Find where the given text appears and provide that cell's center as (X, Y) coordinate. 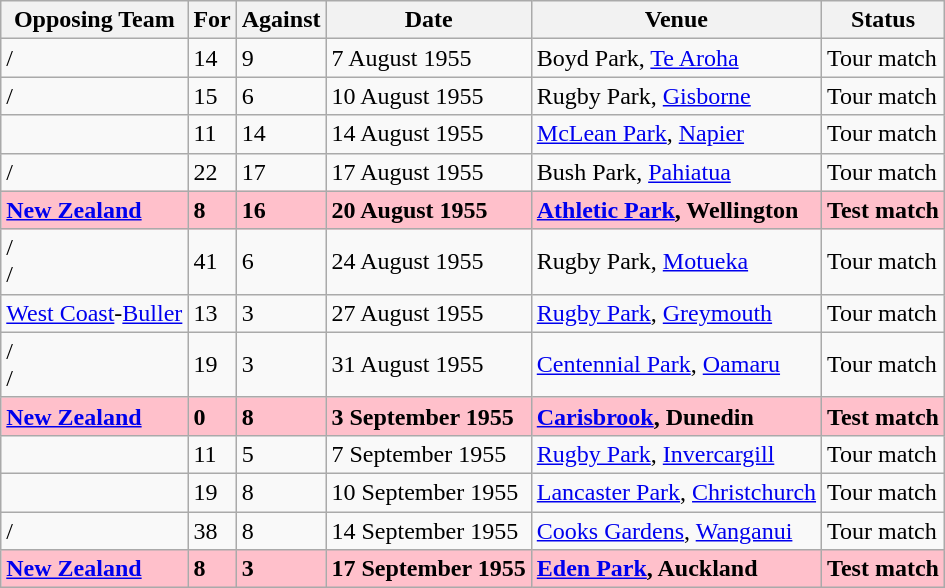
Status (884, 20)
22 (212, 172)
14 August 1955 (428, 134)
27 August 1955 (428, 313)
Venue (676, 20)
Cooks Gardens, Wanganui (676, 531)
10 September 1955 (428, 492)
Bush Park, Pahiatua (676, 172)
Date (428, 20)
3 September 1955 (428, 416)
5 (281, 454)
Rugby Park, Gisborne (676, 96)
24 August 1955 (428, 262)
20 August 1955 (428, 210)
West Coast-Buller (94, 313)
7 August 1955 (428, 58)
Rugby Park, Motueka (676, 262)
Carisbrook, Dunedin (676, 416)
Rugby Park, Invercargill (676, 454)
7 September 1955 (428, 454)
13 (212, 313)
Centennial Park, Oamaru (676, 364)
Athletic Park, Wellington (676, 210)
17 (281, 172)
Eden Park, Auckland (676, 569)
31 August 1955 (428, 364)
41 (212, 262)
Against (281, 20)
10 August 1955 (428, 96)
For (212, 20)
Boyd Park, Te Aroha (676, 58)
9 (281, 58)
McLean Park, Napier (676, 134)
Rugby Park, Greymouth (676, 313)
Opposing Team (94, 20)
15 (212, 96)
38 (212, 531)
17 September 1955 (428, 569)
0 (212, 416)
Lancaster Park, Christchurch (676, 492)
17 August 1955 (428, 172)
14 September 1955 (428, 531)
16 (281, 210)
